Extract the [X, Y] coordinate from the center of the cell holding the provided text.  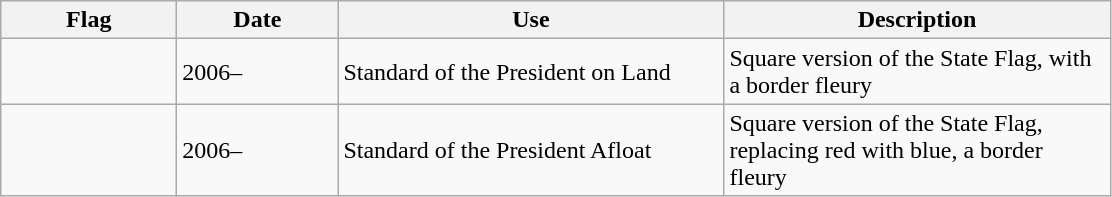
Date [258, 20]
Description [917, 20]
Square version of the State Flag, replacing red with blue, a border fleury [917, 150]
Square version of the State Flag, with a border fleury [917, 72]
Standard of the President on Land [531, 72]
Flag [89, 20]
Standard of the President Afloat [531, 150]
Use [531, 20]
